Search for the cell housing the specified text and yield its (x, y) center coordinate. 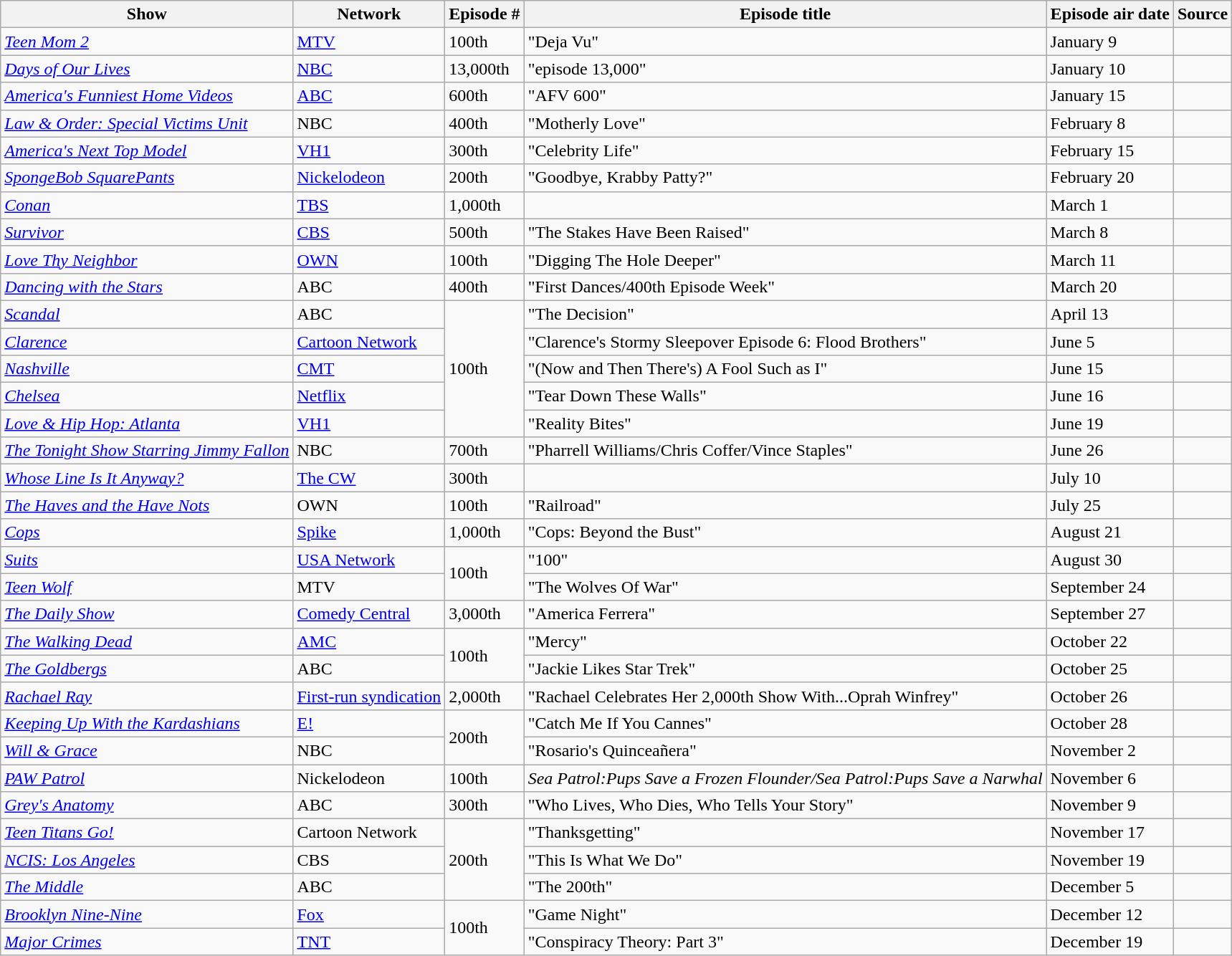
Love Thy Neighbor (147, 259)
Spike (369, 532)
Brooklyn Nine-Nine (147, 914)
February 15 (1109, 150)
November 17 (1109, 833)
August 21 (1109, 532)
Days of Our Lives (147, 69)
The Middle (147, 887)
Law & Order: Special Victims Unit (147, 123)
"Catch Me If You Cannes" (785, 723)
March 11 (1109, 259)
Major Crimes (147, 942)
Keeping Up With the Kardashians (147, 723)
The Walking Dead (147, 641)
November 9 (1109, 806)
October 25 (1109, 669)
October 26 (1109, 696)
Conan (147, 205)
"Tear Down These Walls" (785, 396)
NCIS: Los Angeles (147, 860)
The CW (369, 478)
January 9 (1109, 42)
November 6 (1109, 778)
Scandal (147, 314)
Sea Patrol:Pups Save a Frozen Flounder/Sea Patrol:Pups Save a Narwhal (785, 778)
Whose Line Is It Anyway? (147, 478)
March 8 (1109, 232)
"Thanksgetting" (785, 833)
600th (484, 96)
The Tonight Show Starring Jimmy Fallon (147, 451)
June 15 (1109, 369)
"Conspiracy Theory: Part 3" (785, 942)
"Rosario's Quinceañera" (785, 750)
November 2 (1109, 750)
February 8 (1109, 123)
TNT (369, 942)
Suits (147, 560)
June 5 (1109, 342)
Episode title (785, 14)
"Who Lives, Who Dies, Who Tells Your Story" (785, 806)
December 12 (1109, 914)
"100" (785, 560)
October 22 (1109, 641)
"Reality Bites" (785, 424)
TBS (369, 205)
"Mercy" (785, 641)
"AFV 600" (785, 96)
Episode # (484, 14)
Will & Grace (147, 750)
Survivor (147, 232)
Netflix (369, 396)
September 24 (1109, 587)
February 20 (1109, 178)
"Pharrell Williams/Chris Coffer/Vince Staples" (785, 451)
"Clarence's Stormy Sleepover Episode 6: Flood Brothers" (785, 342)
March 20 (1109, 287)
October 28 (1109, 723)
3,000th (484, 614)
June 19 (1109, 424)
January 10 (1109, 69)
First-run syndication (369, 696)
December 5 (1109, 887)
AMC (369, 641)
Teen Wolf (147, 587)
Episode air date (1109, 14)
Dancing with the Stars (147, 287)
"(Now and Then There's) A Fool Such as I" (785, 369)
Grey's Anatomy (147, 806)
Show (147, 14)
SpongeBob SquarePants (147, 178)
March 1 (1109, 205)
E! (369, 723)
"episode 13,000" (785, 69)
"Rachael Celebrates Her 2,000th Show With...Oprah Winfrey" (785, 696)
"Deja Vu" (785, 42)
Chelsea (147, 396)
July 25 (1109, 505)
"Celebrity Life" (785, 150)
The Daily Show (147, 614)
"Game Night" (785, 914)
"This Is What We Do" (785, 860)
Cops (147, 532)
Nashville (147, 369)
13,000th (484, 69)
America's Next Top Model (147, 150)
The Haves and the Have Nots (147, 505)
November 19 (1109, 860)
Clarence (147, 342)
"The Stakes Have Been Raised" (785, 232)
Rachael Ray (147, 696)
Teen Titans Go! (147, 833)
"Goodbye, Krabby Patty?" (785, 178)
America's Funniest Home Videos (147, 96)
Fox (369, 914)
500th (484, 232)
"America Ferrera" (785, 614)
June 26 (1109, 451)
Network (369, 14)
July 10 (1109, 478)
"The Wolves Of War" (785, 587)
"The 200th" (785, 887)
Source (1203, 14)
June 16 (1109, 396)
January 15 (1109, 96)
PAW Patrol (147, 778)
CMT (369, 369)
"Cops: Beyond the Bust" (785, 532)
Love & Hip Hop: Atlanta (147, 424)
September 27 (1109, 614)
April 13 (1109, 314)
December 19 (1109, 942)
"Jackie Likes Star Trek" (785, 669)
Teen Mom 2 (147, 42)
"Railroad" (785, 505)
"The Decision" (785, 314)
700th (484, 451)
"First Dances/400th Episode Week" (785, 287)
2,000th (484, 696)
Comedy Central (369, 614)
The Goldbergs (147, 669)
August 30 (1109, 560)
"Motherly Love" (785, 123)
"Digging The Hole Deeper" (785, 259)
USA Network (369, 560)
